Scan for the cell matching the given text and deliver its [X, Y] coordinate at center. 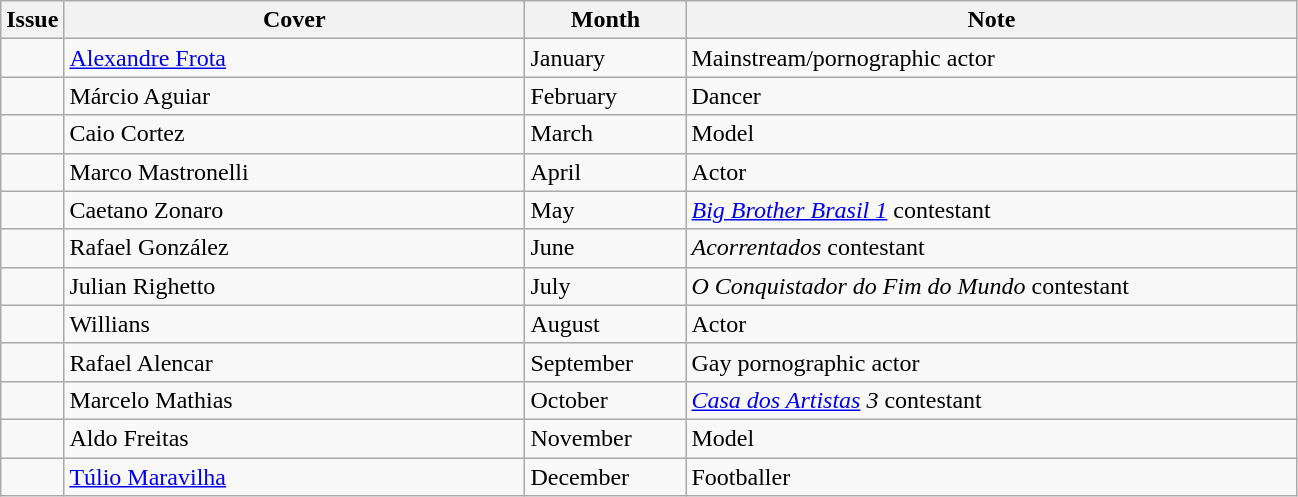
Acorrentados contestant [992, 248]
Márcio Aguiar [294, 96]
Rafael Alencar [294, 362]
Aldo Freitas [294, 438]
Julian Righetto [294, 286]
Note [992, 20]
August [606, 324]
Alexandre Frota [294, 58]
December [606, 477]
Mainstream/pornographic actor [992, 58]
Casa dos Artistas 3 contestant [992, 400]
Month [606, 20]
May [606, 210]
March [606, 134]
July [606, 286]
Issue [32, 20]
February [606, 96]
June [606, 248]
Rafael González [294, 248]
Túlio Maravilha [294, 477]
Cover [294, 20]
January [606, 58]
Big Brother Brasil 1 contestant [992, 210]
Willians [294, 324]
October [606, 400]
O Conquistador do Fim do Mundo contestant [992, 286]
Dancer [992, 96]
Caio Cortez [294, 134]
Marcelo Mathias [294, 400]
Caetano Zonaro [294, 210]
April [606, 172]
Footballer [992, 477]
September [606, 362]
Gay pornographic actor [992, 362]
November [606, 438]
Marco Mastronelli [294, 172]
